Scan for the cell matching the given text and deliver its (x, y) coordinate at center. 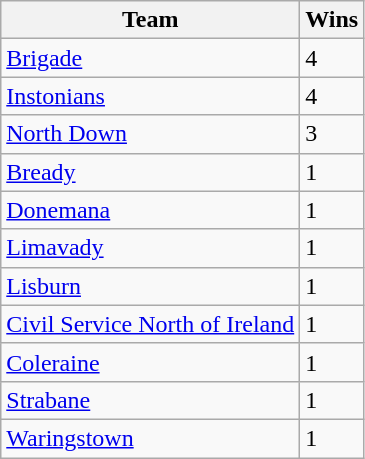
Instonians (150, 96)
Civil Service North of Ireland (150, 324)
Team (150, 20)
Coleraine (150, 362)
Waringstown (150, 438)
Wins (332, 20)
Strabane (150, 400)
North Down (150, 134)
Bready (150, 172)
Donemana (150, 210)
Limavady (150, 248)
Brigade (150, 58)
Lisburn (150, 286)
3 (332, 134)
